Pinpoint the cell where the given text exists, returning its [X, Y] midpoint coordinate. 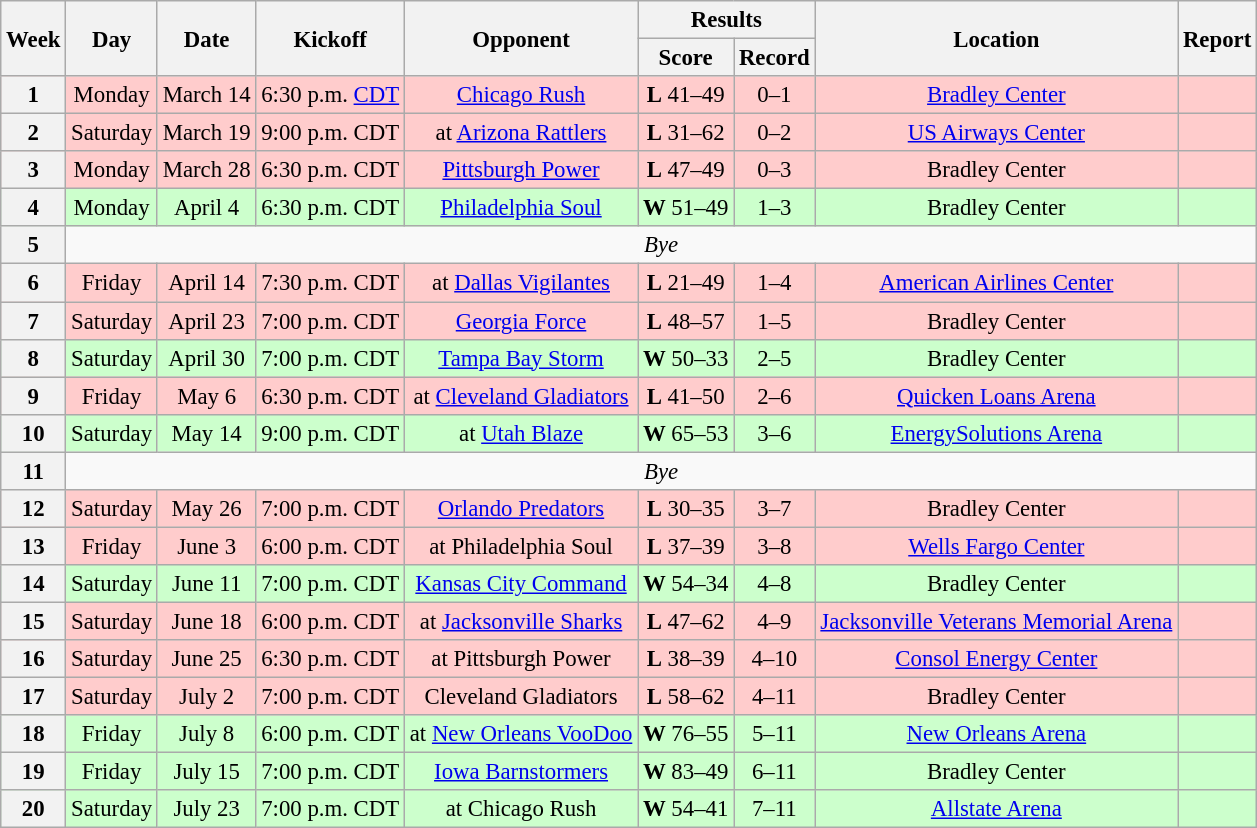
W 83–49 [686, 772]
Quicken Loans Arena [996, 396]
L 47–49 [686, 170]
8 [34, 358]
Allstate Arena [996, 809]
0–3 [774, 170]
Georgia Force [520, 321]
at New Orleans VooDoo [520, 734]
3–6 [774, 433]
L 21–49 [686, 283]
4–11 [774, 697]
May 6 [206, 396]
18 [34, 734]
at Jacksonville Sharks [520, 621]
0–1 [774, 95]
New Orleans Arena [996, 734]
Record [774, 58]
7:30 p.m. CDT [330, 283]
2–6 [774, 396]
12 [34, 509]
Iowa Barnstormers [520, 772]
Orlando Predators [520, 509]
L 58–62 [686, 697]
Philadelphia Soul [520, 208]
L 37–39 [686, 546]
0–2 [774, 133]
April 4 [206, 208]
W 51–49 [686, 208]
at Philadelphia Soul [520, 546]
July 23 [206, 809]
June 25 [206, 659]
3 [34, 170]
L 47–62 [686, 621]
W 65–53 [686, 433]
7–11 [774, 809]
June 11 [206, 584]
3–7 [774, 509]
Score [686, 58]
May 14 [206, 433]
American Airlines Center [996, 283]
4–8 [774, 584]
6 [34, 283]
at Arizona Rattlers [520, 133]
at Pittsburgh Power [520, 659]
Report [1218, 38]
Cleveland Gladiators [520, 697]
5 [34, 245]
Week [34, 38]
17 [34, 697]
March 28 [206, 170]
at Dallas Vigilantes [520, 283]
April 23 [206, 321]
3–8 [774, 546]
19 [34, 772]
at Chicago Rush [520, 809]
4–10 [774, 659]
March 19 [206, 133]
W 50–33 [686, 358]
4 [34, 208]
US Airways Center [996, 133]
L 38–39 [686, 659]
6–11 [774, 772]
April 14 [206, 283]
L 30–35 [686, 509]
Jacksonville Veterans Memorial Arena [996, 621]
June 3 [206, 546]
Wells Fargo Center [996, 546]
13 [34, 546]
March 14 [206, 95]
Kansas City Command [520, 584]
1–3 [774, 208]
9 [34, 396]
20 [34, 809]
Date [206, 38]
Location [996, 38]
EnergySolutions Arena [996, 433]
Consol Energy Center [996, 659]
7 [34, 321]
1 [34, 95]
Opponent [520, 38]
4–9 [774, 621]
L 41–50 [686, 396]
at Cleveland Gladiators [520, 396]
July 2 [206, 697]
14 [34, 584]
July 8 [206, 734]
W 54–34 [686, 584]
June 18 [206, 621]
1–4 [774, 283]
2 [34, 133]
L 48–57 [686, 321]
W 76–55 [686, 734]
5–11 [774, 734]
L 31–62 [686, 133]
Day [112, 38]
at Utah Blaze [520, 433]
1–5 [774, 321]
L 41–49 [686, 95]
Pittsburgh Power [520, 170]
May 26 [206, 509]
16 [34, 659]
2–5 [774, 358]
15 [34, 621]
April 30 [206, 358]
11 [34, 471]
Tampa Bay Storm [520, 358]
10 [34, 433]
July 15 [206, 772]
Chicago Rush [520, 95]
W 54–41 [686, 809]
Results [726, 20]
Kickoff [330, 38]
